Find where the given text appears and provide that cell's center as [x, y] coordinate. 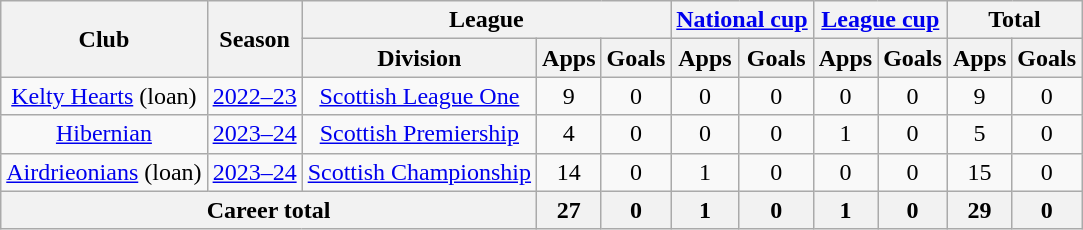
4 [569, 134]
5 [979, 134]
Club [104, 39]
29 [979, 210]
Scottish Championship [419, 172]
2022–23 [254, 96]
Scottish League One [419, 96]
Season [254, 39]
Scottish Premiership [419, 134]
National cup [742, 20]
Kelty Hearts (loan) [104, 96]
Total [1014, 20]
Airdrieonians (loan) [104, 172]
Division [419, 58]
14 [569, 172]
Career total [269, 210]
Hibernian [104, 134]
League [486, 20]
15 [979, 172]
27 [569, 210]
League cup [880, 20]
